Output the (x, y) coordinate of the center of the cell containing the given text.  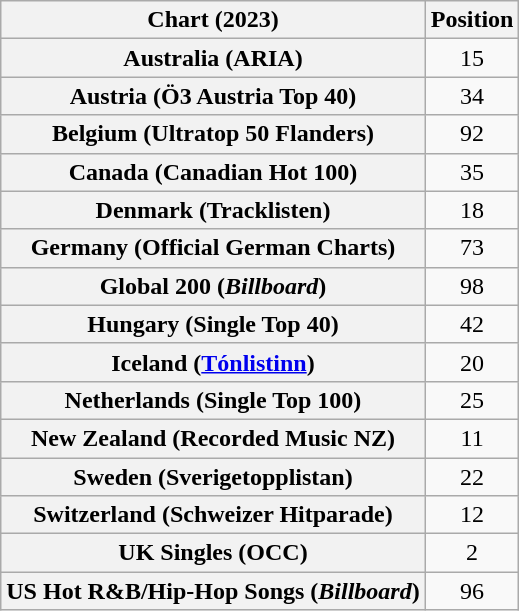
Chart (2023) (213, 20)
Sweden (Sverigetopplistan) (213, 477)
35 (472, 172)
Netherlands (Single Top 100) (213, 400)
Iceland (Tónlistinn) (213, 362)
92 (472, 134)
Canada (Canadian Hot 100) (213, 172)
18 (472, 210)
2 (472, 553)
73 (472, 248)
42 (472, 324)
Position (472, 20)
12 (472, 515)
New Zealand (Recorded Music NZ) (213, 438)
25 (472, 400)
Switzerland (Schweizer Hitparade) (213, 515)
96 (472, 591)
22 (472, 477)
15 (472, 58)
34 (472, 96)
11 (472, 438)
Denmark (Tracklisten) (213, 210)
US Hot R&B/Hip-Hop Songs (Billboard) (213, 591)
UK Singles (OCC) (213, 553)
Germany (Official German Charts) (213, 248)
Australia (ARIA) (213, 58)
Austria (Ö3 Austria Top 40) (213, 96)
Hungary (Single Top 40) (213, 324)
Global 200 (Billboard) (213, 286)
Belgium (Ultratop 50 Flanders) (213, 134)
98 (472, 286)
20 (472, 362)
